Pinpoint the cell where the given text exists, returning its (X, Y) midpoint coordinate. 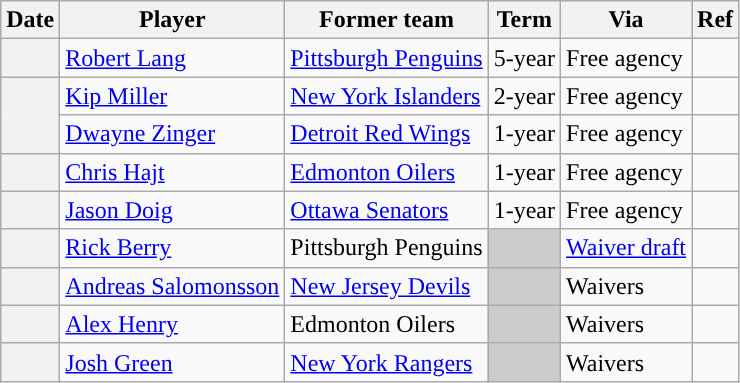
Rick Berry (172, 248)
New York Islanders (386, 96)
Alex Henry (172, 324)
Ottawa Senators (386, 210)
5-year (524, 58)
Ref (716, 20)
Dwayne Zinger (172, 134)
New York Rangers (386, 362)
Former team (386, 20)
2-year (524, 96)
Player (172, 20)
Josh Green (172, 362)
Detroit Red Wings (386, 134)
Term (524, 20)
Via (626, 20)
New Jersey Devils (386, 286)
Chris Hajt (172, 172)
Robert Lang (172, 58)
Kip Miller (172, 96)
Waiver draft (626, 248)
Date (30, 20)
Jason Doig (172, 210)
Andreas Salomonsson (172, 286)
